Provide the (x, y) coordinate of the cell's center where the given text is located.  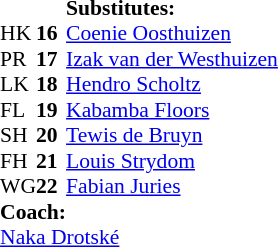
21 (51, 161)
PR (18, 59)
FH (18, 161)
Coenie Oosthuizen (172, 33)
Hendro Scholtz (172, 85)
20 (51, 135)
LK (18, 85)
18 (51, 85)
HK (18, 33)
Fabian Juries (172, 187)
WG (18, 187)
FL (18, 110)
Izak van der Westhuizen (172, 59)
16 (51, 33)
SH (18, 135)
Louis Strydom (172, 161)
19 (51, 110)
Coach: (139, 212)
Kabamba Floors (172, 110)
Tewis de Bruyn (172, 135)
22 (51, 187)
17 (51, 59)
